Return (x, y) of the center of cell containing provided text 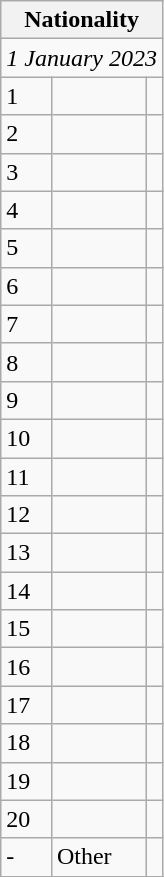
4 (26, 210)
8 (26, 362)
16 (26, 667)
6 (26, 286)
5 (26, 248)
14 (26, 591)
13 (26, 553)
1 (26, 96)
10 (26, 438)
- (26, 857)
17 (26, 705)
7 (26, 324)
3 (26, 172)
11 (26, 477)
1 January 2023 (82, 58)
15 (26, 629)
20 (26, 819)
Other (98, 857)
9 (26, 400)
18 (26, 743)
2 (26, 134)
Nationality (82, 20)
19 (26, 781)
12 (26, 515)
